Provide the (x, y) coordinate of the cell's center where the given text is located.  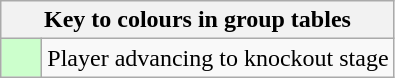
Player advancing to knockout stage (218, 58)
Key to colours in group tables (198, 20)
